Determine the [X, Y] coordinate at the center of the cell enclosing the given text.  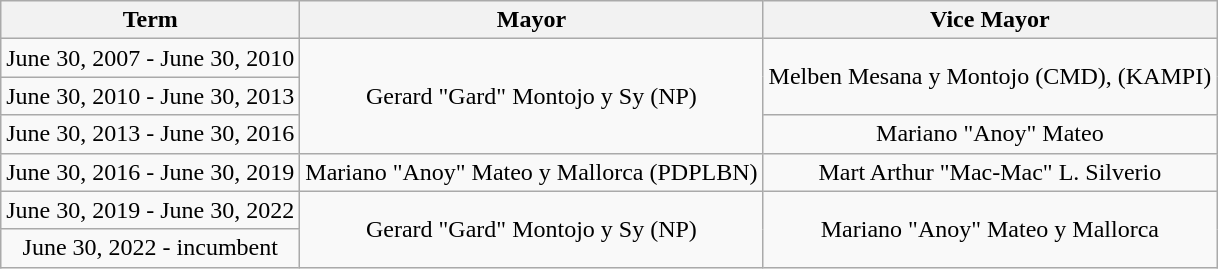
June 30, 2010 - June 30, 2013 [150, 96]
Mart Arthur "Mac-Mac" L. Silverio [990, 172]
June 30, 2007 - June 30, 2010 [150, 58]
June 30, 2022 - incumbent [150, 248]
Mariano "Anoy" Mateo y Mallorca [990, 229]
Term [150, 20]
Melben Mesana y Montojo (CMD), (KAMPI) [990, 77]
Mayor [532, 20]
June 30, 2016 - June 30, 2019 [150, 172]
Mariano "Anoy" Mateo [990, 134]
June 30, 2013 - June 30, 2016 [150, 134]
Vice Mayor [990, 20]
June 30, 2019 - June 30, 2022 [150, 210]
Mariano "Anoy" Mateo y Mallorca (PDPLBN) [532, 172]
